From the cell containing the given text, extract its center point as (x, y) coordinate. 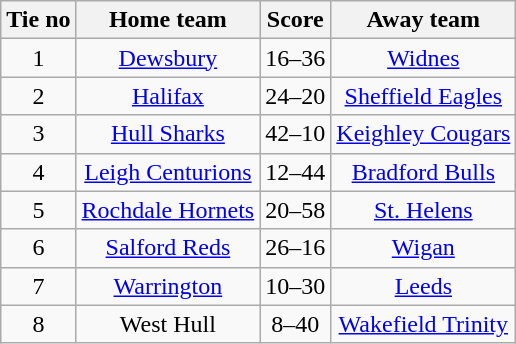
8–40 (296, 324)
Wigan (424, 248)
Keighley Cougars (424, 134)
5 (38, 210)
West Hull (168, 324)
1 (38, 58)
Hull Sharks (168, 134)
Leeds (424, 286)
2 (38, 96)
Wakefield Trinity (424, 324)
7 (38, 286)
Dewsbury (168, 58)
Warrington (168, 286)
Score (296, 20)
Widnes (424, 58)
St. Helens (424, 210)
26–16 (296, 248)
Halifax (168, 96)
10–30 (296, 286)
24–20 (296, 96)
8 (38, 324)
Leigh Centurions (168, 172)
6 (38, 248)
Home team (168, 20)
Salford Reds (168, 248)
Rochdale Hornets (168, 210)
4 (38, 172)
Tie no (38, 20)
12–44 (296, 172)
Sheffield Eagles (424, 96)
42–10 (296, 134)
Away team (424, 20)
20–58 (296, 210)
3 (38, 134)
16–36 (296, 58)
Bradford Bulls (424, 172)
